Detect which cell encompasses the target text, then output its (x, y) center coordinate. 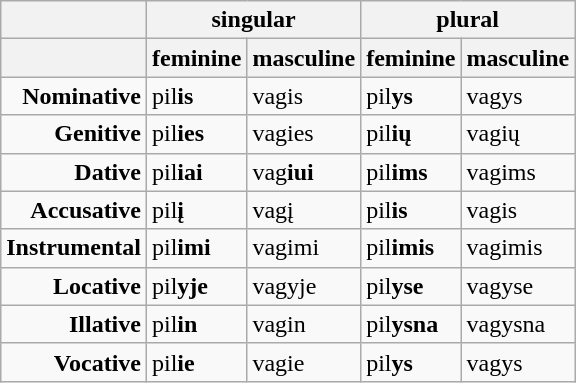
pilie (196, 362)
pilių (411, 134)
Dative (74, 172)
vagin (304, 324)
pilyse (411, 286)
vagių (518, 134)
pilimi (196, 248)
Locative (74, 286)
vagies (304, 134)
pilį (196, 210)
vagimis (518, 248)
plural (468, 20)
singular (253, 20)
pilimis (411, 248)
pilyje (196, 286)
vagį (304, 210)
Instrumental (74, 248)
vagyse (518, 286)
vagims (518, 172)
Nominative (74, 96)
Accusative (74, 210)
pilin (196, 324)
pilims (411, 172)
pilysna (411, 324)
piliai (196, 172)
vagysna (518, 324)
Genitive (74, 134)
vagyje (304, 286)
Vocative (74, 362)
vagie (304, 362)
vagimi (304, 248)
vagiui (304, 172)
Illative (74, 324)
pilies (196, 134)
